Find where the given text appears and provide that cell's center as (x, y) coordinate. 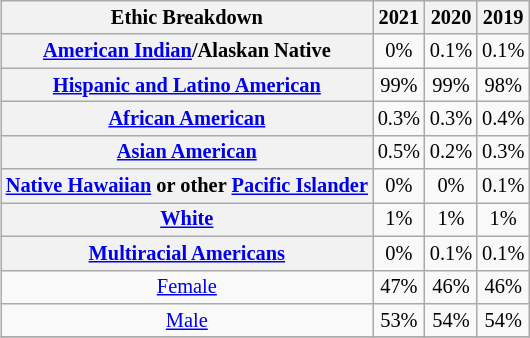
47% (399, 287)
African American (187, 119)
2019 (503, 18)
Female (187, 287)
Native Hawaiian or other Pacific Islander (187, 186)
White (187, 220)
Multiracial Americans (187, 253)
0.5% (399, 152)
Asian American (187, 152)
0.2% (451, 152)
Ethic Breakdown (187, 18)
Male (187, 321)
0.4% (503, 119)
53% (399, 321)
American Indian/Alaskan Native (187, 51)
2021 (399, 18)
2020 (451, 18)
Hispanic and Latino American (187, 85)
98% (503, 85)
